Determine the (X, Y) coordinate at the center of the cell enclosing the given text.  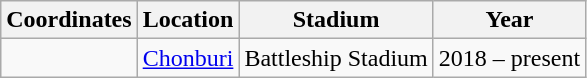
Location (188, 20)
Year (509, 20)
Coordinates (69, 20)
2018 – present (509, 58)
Chonburi (188, 58)
Battleship Stadium (336, 58)
Stadium (336, 20)
